Pinpoint the cell where the given text exists, returning its [x, y] midpoint coordinate. 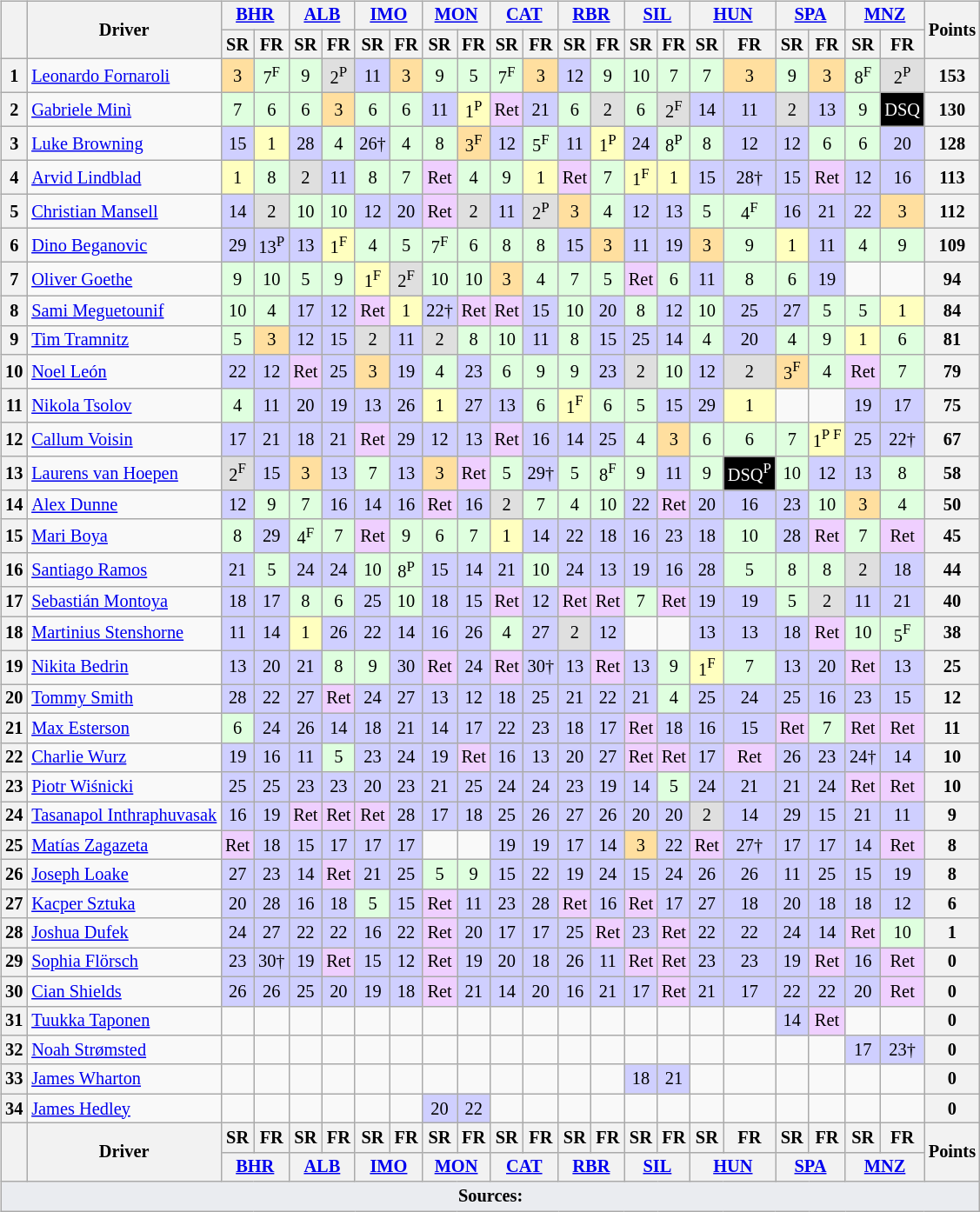
28† [750, 177]
Sophia Flörsch [123, 962]
James Hedley [123, 1109]
45 [952, 536]
38 [952, 633]
Piotr Wiśnicki [123, 787]
81 [952, 340]
Nikola Tsolov [123, 405]
Laurens van Hoepen [123, 473]
94 [952, 280]
Martinius Stenshorne [123, 633]
Sami Meguetounif [123, 311]
23† [902, 1050]
Matías Zagazeta [123, 845]
33 [14, 1079]
DSQP [750, 473]
DSQ [902, 110]
Max Esterson [123, 729]
40 [952, 602]
Charlie Wurz [123, 757]
Leonardo Fornaroli [123, 77]
58 [952, 473]
130 [952, 110]
34 [14, 1109]
Santiago Ramos [123, 570]
Tasanapol Inthraphuvasak [123, 816]
31 [14, 1021]
Dino Beganovic [123, 245]
113 [952, 177]
153 [952, 77]
Luke Browning [123, 144]
Joseph Loake [123, 875]
67 [952, 440]
Tim Tramnitz [123, 340]
Alex Dunne [123, 505]
Nikita Bedrin [123, 668]
Sources: [490, 1196]
79 [952, 372]
Tommy Smith [123, 699]
26† [372, 144]
Christian Mansell [123, 212]
Noah Strømsted [123, 1050]
75 [952, 405]
24† [863, 757]
James Wharton [123, 1079]
Mari Boya [123, 536]
Sebastián Montoya [123, 602]
27† [750, 845]
Cian Shields [123, 991]
112 [952, 212]
44 [952, 570]
13P [271, 245]
Gabriele Minì [123, 110]
128 [952, 144]
29† [541, 473]
1P F [827, 440]
Arvid Lindblad [123, 177]
Kacper Sztuka [123, 903]
109 [952, 245]
Tuukka Taponen [123, 1021]
Callum Voisin [123, 440]
32 [14, 1050]
Noel León [123, 372]
Oliver Goethe [123, 280]
50 [952, 505]
Joshua Dufek [123, 933]
84 [952, 311]
